Provide the [X, Y] coordinate of the cell's center where the given text is located.  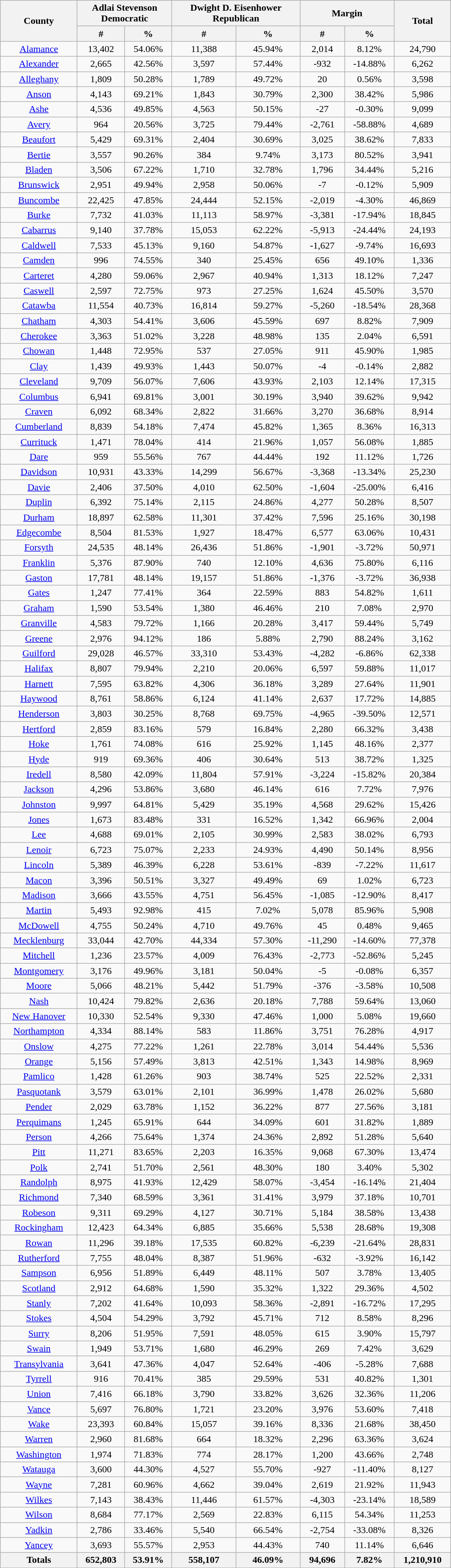
21.96% [268, 442]
1,680 [204, 1348]
Cabarrus [39, 230]
973 [204, 291]
4,143 [101, 94]
11,554 [101, 306]
77.41% [148, 593]
2,583 [322, 835]
36,938 [422, 578]
14,299 [204, 472]
Cherokee [39, 336]
2,561 [204, 1167]
1.02% [370, 880]
1,611 [422, 593]
6,577 [322, 532]
-3.92% [370, 1258]
81.53% [148, 532]
4,563 [204, 109]
1,428 [101, 1076]
8,504 [101, 532]
19,660 [422, 1016]
7,732 [101, 215]
Stokes [39, 1318]
38.02% [370, 835]
2,280 [322, 729]
1,439 [101, 366]
1,796 [322, 170]
1,057 [322, 442]
1,761 [101, 744]
59.27% [268, 306]
69.29% [148, 1213]
8,206 [101, 1333]
615 [322, 1333]
-0.12% [370, 185]
Hoke [39, 744]
47.85% [148, 200]
57.91% [268, 774]
19,157 [204, 578]
65.91% [148, 1122]
49.10% [370, 260]
21.68% [370, 1424]
10,424 [101, 1001]
41.03% [148, 215]
3,606 [204, 321]
4,636 [322, 563]
53.86% [148, 789]
22.52% [370, 1076]
14,885 [422, 699]
1,710 [204, 170]
78.04% [148, 442]
15,426 [422, 804]
60.82% [268, 1243]
3,941 [422, 154]
67.30% [370, 1152]
Forsyth [39, 548]
60.84% [148, 1424]
-27 [322, 109]
-0.30% [370, 109]
17,781 [101, 578]
7,340 [101, 1198]
4,502 [422, 1288]
4,689 [422, 124]
-24.44% [370, 230]
385 [204, 1379]
31.82% [370, 1122]
-1,085 [322, 895]
3,751 [322, 1031]
45.94% [268, 49]
75.07% [148, 850]
58.86% [148, 699]
4,296 [101, 789]
-3,368 [322, 472]
2,619 [322, 1485]
61.57% [268, 1500]
-376 [322, 986]
20,384 [422, 774]
50.51% [148, 880]
5,245 [422, 956]
7,606 [204, 381]
8,839 [101, 426]
20.18% [268, 1001]
17,295 [422, 1303]
41.64% [148, 1303]
24,193 [422, 230]
3,025 [322, 139]
11,388 [204, 49]
Orange [39, 1061]
28.17% [268, 1454]
Chatham [39, 321]
Washington [39, 1454]
-1,627 [322, 245]
-5,913 [322, 230]
8,807 [101, 668]
4,047 [204, 1364]
43.93% [268, 381]
579 [204, 729]
Scotland [39, 1288]
10,701 [422, 1198]
11.14% [370, 1545]
186 [204, 638]
30.19% [268, 396]
4,583 [101, 623]
8,336 [322, 1424]
2,665 [101, 64]
36.99% [268, 1092]
712 [322, 1318]
5,536 [422, 1046]
26,436 [204, 548]
537 [204, 351]
54.06% [148, 49]
12,429 [204, 1182]
2,203 [204, 1152]
59.88% [370, 668]
13,438 [422, 1213]
57.30% [268, 941]
24.36% [268, 1137]
Currituck [39, 442]
24,444 [204, 200]
55.56% [148, 457]
51.95% [148, 1333]
44.43% [268, 1545]
83.65% [148, 1152]
Macon [39, 880]
5,749 [422, 623]
4,917 [422, 1031]
Graham [39, 608]
Randolph [39, 1182]
77.17% [148, 1515]
9,140 [101, 230]
66.18% [148, 1394]
-52.86% [370, 956]
8,296 [422, 1318]
57.49% [148, 1061]
62.50% [268, 487]
22.83% [268, 1515]
56.67% [268, 472]
644 [204, 1122]
Brunswick [39, 185]
10,931 [101, 472]
1,166 [204, 623]
3,626 [322, 1394]
Alexander [39, 64]
-1,604 [322, 487]
8,975 [101, 1182]
340 [204, 260]
23.20% [268, 1409]
-14.60% [370, 941]
38,450 [422, 1424]
53.60% [370, 1409]
-6,239 [322, 1243]
58.97% [268, 215]
80.52% [370, 154]
7.72% [370, 789]
-5.28% [370, 1364]
69.36% [148, 759]
6,941 [101, 396]
5,442 [204, 986]
Bertie [39, 154]
30.69% [268, 139]
2,748 [422, 1454]
63.01% [148, 1092]
7,474 [204, 426]
-406 [322, 1364]
8,969 [422, 1061]
32.78% [268, 170]
5,066 [101, 986]
8,127 [422, 1470]
1,247 [101, 593]
Mecklenburg [39, 941]
6,597 [322, 668]
1,974 [101, 1454]
48.05% [268, 1333]
24,535 [101, 548]
2,958 [204, 185]
48.16% [370, 744]
16.35% [268, 1152]
7.82% [370, 1560]
44,334 [204, 941]
28.68% [370, 1228]
3,162 [422, 638]
33.82% [268, 1394]
996 [101, 260]
59.64% [370, 1001]
-23.14% [370, 1500]
8,326 [422, 1530]
3,976 [322, 1409]
47.46% [268, 1016]
38.43% [148, 1500]
17,315 [422, 381]
4,751 [204, 895]
3,417 [322, 623]
26.02% [370, 1092]
69.31% [148, 139]
42.70% [148, 941]
56.08% [370, 442]
3,557 [101, 154]
Surry [39, 1333]
1,721 [204, 1409]
54.18% [148, 426]
8,580 [101, 774]
33,044 [101, 941]
20.28% [268, 623]
-14.88% [370, 64]
1,380 [204, 608]
-3,224 [322, 774]
-5,260 [322, 306]
Yadkin [39, 1530]
2.04% [370, 336]
76.80% [148, 1409]
1,342 [322, 820]
11,804 [204, 774]
1,210,910 [422, 1560]
16,814 [204, 306]
Dwight D. EisenhowerRepublican [236, 14]
2,101 [204, 1092]
69.75% [268, 714]
17.72% [370, 699]
23,393 [101, 1424]
13,474 [422, 1152]
5,908 [422, 910]
21,404 [422, 1182]
50.06% [268, 185]
3,363 [101, 336]
24,790 [422, 49]
50.04% [268, 971]
31.66% [268, 411]
54.41% [148, 321]
Hertford [39, 729]
Rockingham [39, 1228]
5,376 [101, 563]
5,156 [101, 1061]
66.54% [268, 1530]
63.78% [148, 1107]
76.28% [370, 1031]
38.72% [370, 759]
49.85% [148, 109]
2,103 [322, 381]
79.94% [148, 668]
12.14% [370, 381]
36.18% [268, 683]
29,028 [101, 653]
1,343 [322, 1061]
2,912 [101, 1288]
2,105 [204, 835]
3,979 [322, 1198]
3,693 [101, 1545]
24.93% [268, 850]
51.96% [268, 1258]
22,425 [101, 200]
877 [322, 1107]
Catawba [39, 306]
5,078 [322, 910]
58.36% [268, 1303]
63.82% [148, 683]
45.82% [268, 426]
13,060 [422, 1001]
3,173 [322, 154]
9.74% [268, 154]
43.66% [370, 1454]
Wake [39, 1424]
51.02% [148, 336]
7,143 [101, 1500]
68.59% [148, 1198]
46.14% [268, 789]
9,160 [204, 245]
Pender [39, 1107]
5,640 [422, 1137]
Cleveland [39, 381]
Person [39, 1137]
-11.40% [370, 1470]
3,940 [322, 396]
Northampton [39, 1031]
1,152 [204, 1107]
-0.14% [370, 366]
19,308 [422, 1228]
9,099 [422, 109]
Granville [39, 623]
5,184 [322, 1213]
13,405 [422, 1273]
4,662 [204, 1485]
Rowan [39, 1243]
Davidson [39, 472]
5.88% [268, 638]
5,493 [101, 910]
Greene [39, 638]
3,624 [422, 1439]
1,885 [422, 442]
6,885 [204, 1228]
74.08% [148, 744]
2,296 [322, 1439]
7,596 [322, 517]
-16.14% [370, 1182]
9,997 [101, 804]
79.72% [148, 623]
Pamlico [39, 1076]
2,029 [101, 1107]
Rutherford [39, 1258]
Burke [39, 215]
7,416 [101, 1394]
16,313 [422, 426]
Robeson [39, 1213]
Onslow [39, 1046]
3,629 [422, 1348]
57.44% [268, 64]
48.30% [268, 1167]
916 [101, 1379]
46.09% [268, 1560]
2,331 [422, 1076]
58.07% [268, 1182]
-58.88% [370, 124]
25,230 [422, 472]
28,831 [422, 1243]
37.78% [148, 230]
27.56% [370, 1107]
12,571 [422, 714]
20.56% [148, 124]
1,374 [204, 1137]
49.93% [148, 366]
Wilson [39, 1515]
3,803 [101, 714]
52.15% [268, 200]
74.55% [148, 260]
38.62% [370, 139]
67.22% [148, 170]
8,768 [204, 714]
7,418 [422, 1409]
53.71% [148, 1348]
1,245 [101, 1122]
27.25% [268, 291]
2,859 [101, 729]
31.41% [268, 1198]
919 [101, 759]
16.52% [268, 820]
53.91% [148, 1560]
Lenoir [39, 850]
135 [322, 336]
Nash [39, 1001]
269 [322, 1348]
415 [204, 910]
75.80% [370, 563]
43.55% [148, 895]
4,490 [322, 850]
29.36% [370, 1288]
-4.30% [370, 200]
Buncombe [39, 200]
48.98% [268, 336]
Davie [39, 487]
664 [204, 1439]
64.34% [148, 1228]
38.58% [370, 1213]
15,053 [204, 230]
64.68% [148, 1288]
McDowell [39, 926]
-6.86% [370, 653]
8,684 [101, 1515]
-632 [322, 1258]
3,813 [204, 1061]
45.71% [268, 1318]
-2,773 [322, 956]
-839 [322, 865]
34.09% [268, 1122]
1,726 [422, 457]
1,000 [322, 1016]
5.08% [370, 1016]
883 [322, 593]
35.66% [268, 1228]
54.29% [148, 1318]
-4,282 [322, 653]
-9.74% [370, 245]
2,970 [422, 608]
6,646 [422, 1545]
-11,290 [322, 941]
2,953 [204, 1545]
11,901 [422, 683]
50.14% [370, 850]
18,589 [422, 1500]
8,761 [101, 699]
51.89% [148, 1273]
3,641 [101, 1364]
364 [204, 593]
Harnett [39, 683]
22.59% [268, 593]
49.49% [268, 880]
18.32% [268, 1439]
Montgomery [39, 971]
7.08% [370, 608]
46.46% [268, 608]
46.39% [148, 865]
7,688 [422, 1364]
Richmond [39, 1198]
51.70% [148, 1167]
50.24% [148, 926]
3,228 [204, 336]
5,538 [322, 1228]
513 [322, 759]
27.64% [370, 683]
531 [322, 1379]
Warren [39, 1439]
85.96% [370, 910]
10,508 [422, 986]
6,116 [422, 563]
-33.08% [370, 1530]
79.44% [268, 124]
-3,454 [322, 1182]
7,833 [422, 139]
8,956 [422, 850]
11,017 [422, 668]
33.46% [148, 1530]
8,417 [422, 895]
87.90% [148, 563]
558,107 [204, 1560]
77,378 [422, 941]
53.43% [268, 653]
4,275 [101, 1046]
Stanly [39, 1303]
50.15% [268, 109]
Yancey [39, 1545]
Transylvania [39, 1364]
-21.64% [370, 1243]
4,504 [101, 1318]
Anson [39, 94]
6,591 [422, 336]
40.82% [370, 1379]
1,365 [322, 426]
45.13% [148, 245]
7,591 [204, 1333]
Polk [39, 1167]
210 [322, 608]
Union [39, 1394]
959 [101, 457]
69.21% [148, 94]
2,597 [101, 291]
Martin [39, 910]
23.57% [148, 956]
11,301 [204, 517]
-0.08% [370, 971]
0.48% [370, 926]
6,416 [422, 487]
37.42% [268, 517]
13,402 [101, 49]
1,200 [322, 1454]
2,976 [101, 638]
39.62% [370, 396]
63.36% [370, 1439]
Bladen [39, 170]
21.92% [370, 1485]
-932 [322, 64]
40.73% [148, 306]
601 [322, 1122]
6,262 [422, 64]
30.25% [148, 714]
49.96% [148, 971]
75.64% [148, 1137]
94,696 [322, 1560]
1,889 [422, 1122]
Guilford [39, 653]
583 [204, 1031]
62.22% [268, 230]
25.45% [268, 260]
35.32% [268, 1288]
6,092 [101, 411]
4,277 [322, 502]
-7.22% [370, 865]
5,216 [422, 170]
94.12% [148, 638]
180 [322, 1167]
4,127 [204, 1213]
5,302 [422, 1167]
-15.82% [370, 774]
20 [322, 79]
Dare [39, 457]
72.95% [148, 351]
525 [322, 1076]
2,404 [204, 139]
County [39, 21]
11,206 [422, 1394]
2,233 [204, 850]
62.58% [148, 517]
3,666 [101, 895]
3,792 [204, 1318]
33,310 [204, 653]
60.96% [148, 1485]
1,448 [101, 351]
39.04% [268, 1485]
Clay [39, 366]
911 [322, 351]
1,301 [422, 1379]
10,330 [101, 1016]
9,709 [101, 381]
11,253 [422, 1515]
2,960 [101, 1439]
2,882 [422, 366]
1,443 [204, 366]
12.10% [268, 563]
2,892 [322, 1137]
68.34% [148, 411]
Sampson [39, 1273]
6,793 [422, 835]
6,228 [204, 865]
-927 [322, 1470]
81.68% [148, 1439]
92.98% [148, 910]
Mitchell [39, 956]
4,280 [101, 276]
652,803 [101, 1560]
1,624 [322, 291]
-39.50% [370, 714]
4,009 [204, 956]
11.12% [370, 457]
38.42% [370, 94]
45.59% [268, 321]
Gaston [39, 578]
75.14% [148, 502]
Chowan [39, 351]
Pasquotank [39, 1092]
-1,376 [322, 578]
42.51% [268, 1061]
46.57% [148, 653]
50.07% [268, 366]
11,296 [101, 1243]
53.54% [148, 608]
Franklin [39, 563]
331 [204, 820]
49.94% [148, 185]
2,637 [322, 699]
28,368 [422, 306]
Hyde [39, 759]
3,725 [204, 124]
6,449 [204, 1273]
Jackson [39, 789]
6,392 [101, 502]
29.59% [268, 1379]
7.42% [370, 1348]
3,361 [204, 1198]
3,600 [101, 1470]
Adlai StevensonDemocratic [125, 14]
83.16% [148, 729]
63.06% [370, 532]
36.68% [370, 411]
2,014 [322, 49]
54.87% [268, 245]
4,688 [101, 835]
1,985 [422, 351]
-16.72% [370, 1303]
Totals [39, 1560]
11,446 [204, 1500]
44.30% [148, 1470]
6,124 [204, 699]
8,914 [422, 411]
79.82% [148, 1001]
5,697 [101, 1409]
2,951 [101, 185]
-2,019 [322, 200]
41.14% [268, 699]
40.94% [268, 276]
2,790 [322, 638]
30,198 [422, 517]
39.16% [268, 1424]
34.44% [370, 170]
Craven [39, 411]
964 [101, 124]
10,431 [422, 532]
42.09% [148, 774]
-12.90% [370, 895]
-4 [322, 366]
Durham [39, 517]
8.82% [370, 321]
414 [204, 442]
8.58% [370, 1318]
6,357 [422, 971]
56.07% [148, 381]
56.45% [268, 895]
Camden [39, 260]
48.04% [148, 1258]
1,789 [204, 79]
-4,965 [322, 714]
69 [322, 880]
83.48% [148, 820]
4,536 [101, 109]
1,673 [101, 820]
43.33% [148, 472]
7,909 [422, 321]
7,533 [101, 245]
30.64% [268, 759]
1,313 [322, 276]
5,389 [101, 865]
5,540 [204, 1530]
2,967 [204, 276]
30.71% [268, 1213]
25.16% [370, 517]
10,093 [204, 1303]
8.36% [370, 426]
3,396 [101, 880]
30.79% [268, 94]
-3.58% [370, 986]
11,617 [422, 865]
-2,761 [322, 124]
1,145 [322, 744]
50,971 [422, 548]
11,271 [101, 1152]
406 [204, 759]
-3,381 [322, 215]
Edgecombe [39, 532]
37.18% [370, 1198]
7,281 [101, 1485]
66.32% [370, 729]
3,438 [422, 729]
Johnston [39, 804]
Haywood [39, 699]
3,001 [204, 396]
2,822 [204, 411]
Vance [39, 1409]
1,927 [204, 532]
14.98% [370, 1061]
3,270 [322, 411]
48.21% [148, 986]
53.61% [268, 865]
1,843 [204, 94]
5,986 [422, 94]
45.90% [370, 351]
-1,901 [322, 548]
9,942 [422, 396]
Alleghany [39, 79]
Caldwell [39, 245]
-2,754 [322, 1530]
18,845 [422, 215]
0.56% [370, 79]
2,636 [204, 1001]
51.28% [370, 1137]
11.86% [268, 1031]
77.22% [148, 1046]
2,115 [204, 502]
35.19% [268, 804]
Halifax [39, 668]
Moore [39, 986]
6,115 [322, 1515]
Lincoln [39, 865]
Beaufort [39, 139]
3,289 [322, 683]
46,869 [422, 200]
48.11% [268, 1273]
54.34% [370, 1515]
18.12% [370, 276]
55.57% [148, 1545]
15,057 [204, 1424]
3,598 [422, 79]
2,406 [101, 487]
16.84% [268, 729]
27.05% [268, 351]
507 [322, 1273]
54.82% [370, 593]
2,741 [101, 1167]
Madison [39, 895]
38.74% [268, 1076]
66.96% [370, 820]
7,202 [101, 1303]
30.99% [268, 835]
4,306 [204, 683]
5,909 [422, 185]
32.36% [370, 1394]
7,595 [101, 683]
Margin [347, 14]
90.26% [148, 154]
Henderson [39, 714]
4,303 [101, 321]
4,710 [204, 926]
3,506 [101, 170]
3,680 [204, 789]
29.62% [370, 804]
59.06% [148, 276]
2,377 [422, 744]
Iredell [39, 774]
4,266 [101, 1137]
64.81% [148, 804]
Avery [39, 124]
54.44% [370, 1046]
3,790 [204, 1394]
8.12% [370, 49]
3,327 [204, 880]
Pitt [39, 1152]
1,478 [322, 1092]
4,010 [204, 487]
697 [322, 321]
Caswell [39, 291]
45.50% [370, 291]
46.29% [268, 1348]
3.90% [370, 1333]
Jones [39, 820]
3,014 [322, 1046]
11,113 [204, 215]
3.40% [370, 1167]
52.54% [148, 1016]
69.81% [148, 396]
3,570 [422, 291]
18.47% [268, 532]
8,507 [422, 502]
Watauga [39, 1470]
9,465 [422, 926]
47.36% [148, 1364]
3,597 [204, 64]
4,755 [101, 926]
1,809 [101, 79]
16,693 [422, 245]
52.64% [268, 1364]
-4,303 [322, 1500]
88.14% [148, 1031]
2,786 [101, 1530]
-2,891 [322, 1303]
3,579 [101, 1092]
Carteret [39, 276]
42.56% [148, 64]
7.02% [268, 910]
8,387 [204, 1258]
Total [422, 21]
1,322 [322, 1288]
1,261 [204, 1046]
Cumberland [39, 426]
1,471 [101, 442]
15,797 [422, 1333]
36.22% [268, 1107]
70.41% [148, 1379]
7,976 [422, 789]
9,068 [322, 1152]
2,004 [422, 820]
76.43% [268, 956]
24.86% [268, 502]
Wayne [39, 1485]
37.50% [148, 487]
-17.94% [370, 215]
5,680 [422, 1092]
2,210 [204, 668]
4,334 [101, 1031]
61.26% [148, 1076]
903 [204, 1076]
49.76% [268, 926]
72.75% [148, 291]
22.78% [268, 1046]
1,236 [101, 956]
New Hanover [39, 1016]
59.44% [370, 623]
12,423 [101, 1228]
3,176 [101, 971]
62,338 [422, 653]
656 [322, 260]
Alamance [39, 49]
767 [204, 457]
39.18% [148, 1243]
41.93% [148, 1182]
44.44% [268, 457]
Tyrrell [39, 1379]
7,755 [101, 1258]
4,568 [322, 804]
9,330 [204, 1016]
-7 [322, 185]
-25.00% [370, 487]
17,535 [204, 1243]
69.01% [148, 835]
Duplin [39, 502]
774 [204, 1454]
55.70% [268, 1470]
-5 [322, 971]
20.06% [268, 668]
25.92% [268, 744]
2,569 [204, 1515]
Columbus [39, 396]
51.79% [268, 986]
49.72% [268, 79]
384 [204, 154]
1,336 [422, 260]
Ashe [39, 109]
-13.34% [370, 472]
3.78% [370, 1273]
Wilkes [39, 1500]
7,788 [322, 1001]
Perquimans [39, 1122]
7,247 [422, 276]
71.83% [148, 1454]
16,142 [422, 1258]
192 [322, 457]
11,943 [422, 1485]
Gates [39, 593]
18,897 [101, 517]
Swain [39, 1348]
45 [322, 926]
4,527 [204, 1470]
6,956 [101, 1273]
9,311 [101, 1213]
88.24% [370, 638]
-18.54% [370, 306]
2,300 [322, 94]
1,949 [101, 1348]
Lee [39, 835]
1,325 [422, 759]
